Find where the given text appears and provide that cell's center as [x, y] coordinate. 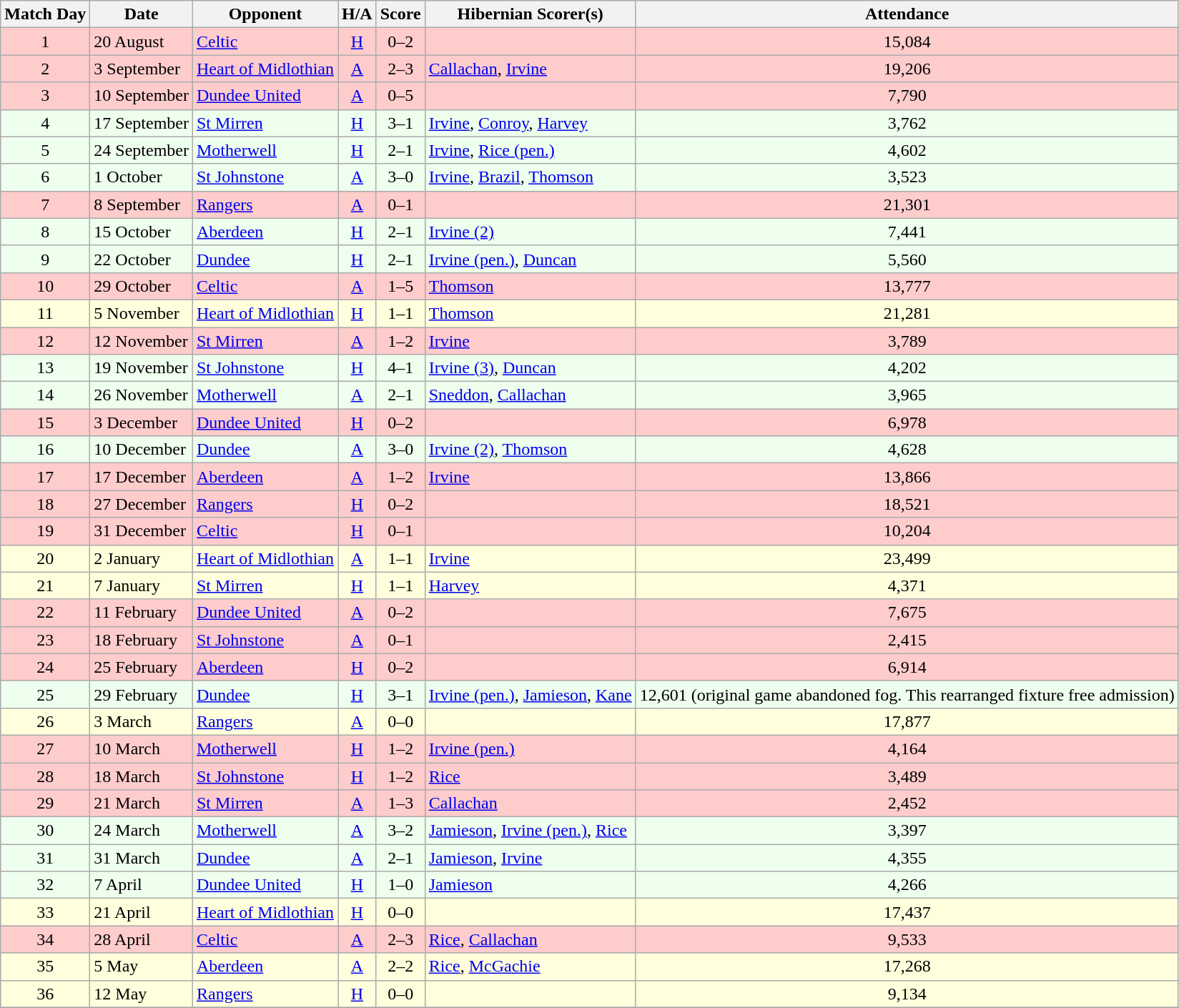
20 [46, 558]
23 [46, 640]
Date [142, 14]
Jamieson, Irvine [531, 858]
13 [46, 368]
17,437 [907, 912]
Hibernian Scorer(s) [531, 14]
Irvine (2), Thomson [531, 450]
14 [46, 395]
4,266 [907, 885]
24 [46, 667]
6,978 [907, 423]
10 September [142, 96]
34 [46, 939]
35 [46, 967]
27 December [142, 504]
22 [46, 613]
13,866 [907, 477]
Irvine (2) [531, 232]
3,762 [907, 123]
Irvine (pen.), Duncan [531, 259]
13,777 [907, 286]
8 September [142, 204]
17 December [142, 477]
18,521 [907, 504]
19 [46, 531]
Irvine (pen.), Jamieson, Kane [531, 694]
17 September [142, 123]
5 [46, 150]
Irvine, Rice (pen.) [531, 150]
12,601 (original game abandoned fog. This rearranged fixture free admission) [907, 694]
25 February [142, 667]
2 [46, 69]
25 [46, 694]
3 September [142, 69]
H/A [357, 14]
7,675 [907, 613]
3,397 [907, 831]
3 March [142, 721]
3 [46, 96]
23,499 [907, 558]
4,602 [907, 150]
8 [46, 232]
Irvine, Conroy, Harvey [531, 123]
10 [46, 286]
10 December [142, 450]
24 March [142, 831]
28 April [142, 939]
7,441 [907, 232]
Jamieson [531, 885]
9,134 [907, 994]
4,164 [907, 748]
3,523 [907, 177]
5 May [142, 967]
21 March [142, 804]
22 October [142, 259]
29 February [142, 694]
4,355 [907, 858]
5,560 [907, 259]
6,914 [907, 667]
Callachan, Irvine [531, 69]
1–0 [400, 885]
9 [46, 259]
18 March [142, 776]
3 December [142, 423]
16 [46, 450]
2 January [142, 558]
17 [46, 477]
7,790 [907, 96]
20 August [142, 41]
7 April [142, 885]
Irvine (pen.) [531, 748]
4,628 [907, 450]
15,084 [907, 41]
4,202 [907, 368]
Match Day [46, 14]
21,281 [907, 313]
29 October [142, 286]
36 [46, 994]
10 March [142, 748]
11 [46, 313]
0–5 [400, 96]
21 [46, 585]
1 [46, 41]
18 [46, 504]
4–1 [400, 368]
Attendance [907, 14]
21,301 [907, 204]
4 [46, 123]
15 [46, 423]
21 April [142, 912]
27 [46, 748]
Sneddon, Callachan [531, 395]
7 [46, 204]
29 [46, 804]
18 February [142, 640]
2,452 [907, 804]
7 January [142, 585]
19 November [142, 368]
3,965 [907, 395]
6 [46, 177]
Harvey [531, 585]
26 [46, 721]
Rice, Callachan [531, 939]
24 September [142, 150]
26 November [142, 395]
3–2 [400, 831]
12 May [142, 994]
9,533 [907, 939]
2–2 [400, 967]
Rice [531, 776]
11 February [142, 613]
Irvine, Brazil, Thomson [531, 177]
2,415 [907, 640]
3,489 [907, 776]
12 November [142, 341]
32 [46, 885]
Opponent [265, 14]
19,206 [907, 69]
17,268 [907, 967]
Rice, McGachie [531, 967]
Callachan [531, 804]
31 [46, 858]
4,371 [907, 585]
1–3 [400, 804]
5 November [142, 313]
15 October [142, 232]
12 [46, 341]
28 [46, 776]
17,877 [907, 721]
Score [400, 14]
31 March [142, 858]
33 [46, 912]
10,204 [907, 531]
1 October [142, 177]
Irvine (3), Duncan [531, 368]
30 [46, 831]
1–5 [400, 286]
3,789 [907, 341]
31 December [142, 531]
Jamieson, Irvine (pen.), Rice [531, 831]
